Find where the given text appears and provide that cell's center as [x, y] coordinate. 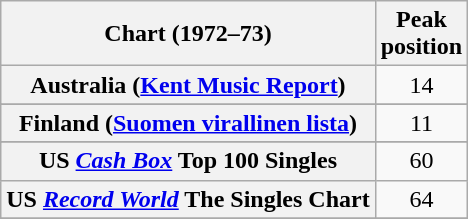
Finland (Suomen virallinen lista) [188, 123]
11 [421, 123]
Chart (1972–73) [188, 34]
64 [421, 199]
Peakposition [421, 34]
US Cash Box Top 100 Singles [188, 161]
60 [421, 161]
Australia (Kent Music Report) [188, 85]
14 [421, 85]
US Record World The Singles Chart [188, 199]
